Capture the cell that displays the provided text and extract its (X, Y) central coordinate. 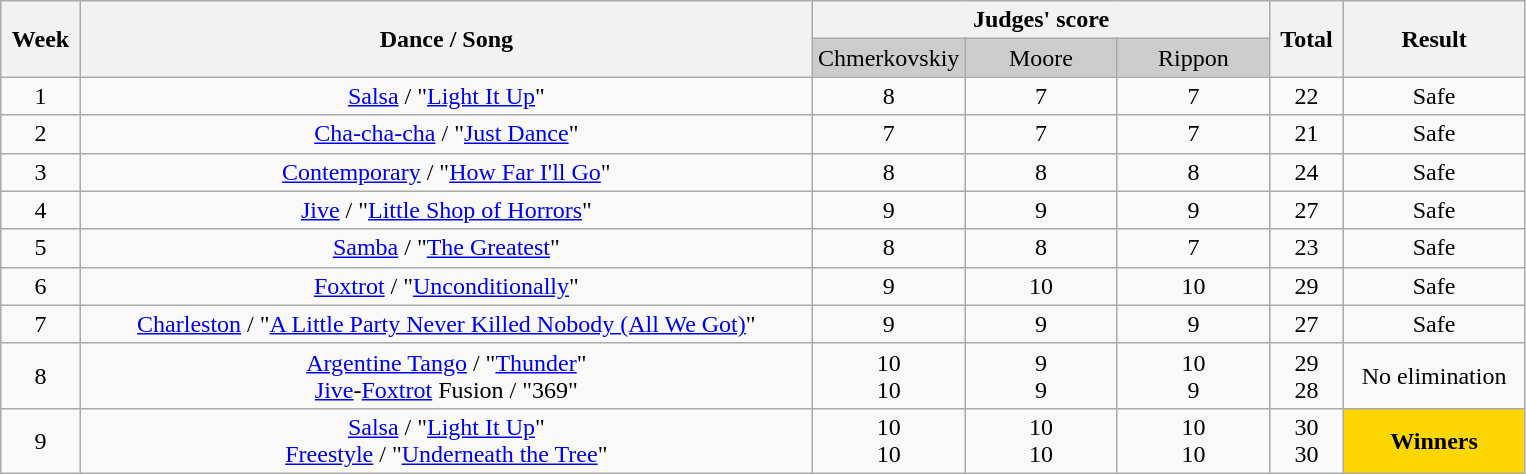
Result (1434, 39)
Charleston / "A Little Party Never Killed Nobody (All We Got)" (446, 324)
99 (1041, 376)
Contemporary / "How Far I'll Go" (446, 172)
3 (41, 172)
Salsa / "Light It Up"Freestyle / "Underneath the Tree" (446, 440)
5 (41, 248)
Judges' score (1040, 20)
109 (1193, 376)
Dance / Song (446, 39)
24 (1307, 172)
29 (1307, 286)
Winners (1434, 440)
Foxtrot / "Unconditionally" (446, 286)
23 (1307, 248)
Rippon (1193, 58)
1 (41, 96)
Salsa / "Light It Up" (446, 96)
Samba / "The Greatest" (446, 248)
6 (41, 286)
4 (41, 210)
Chmerkovskiy (888, 58)
Moore (1041, 58)
3030 (1307, 440)
2928 (1307, 376)
Cha-cha-cha / "Just Dance" (446, 134)
Week (41, 39)
2 (41, 134)
Jive / "Little Shop of Horrors" (446, 210)
No elimination (1434, 376)
Total (1307, 39)
Argentine Tango / "Thunder"Jive-Foxtrot Fusion / "369" (446, 376)
21 (1307, 134)
22 (1307, 96)
